Search for the cell housing the specified text and yield its (x, y) center coordinate. 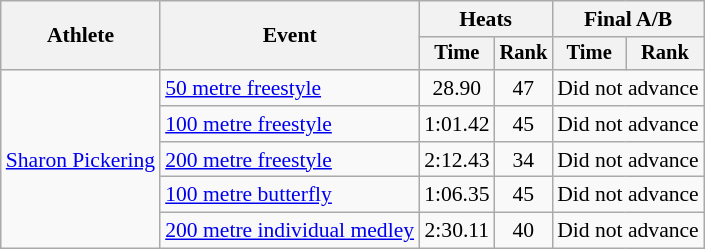
34 (524, 160)
50 metre freestyle (290, 88)
2:30.11 (456, 231)
200 metre individual medley (290, 231)
Final A/B (628, 19)
40 (524, 231)
200 metre freestyle (290, 160)
Heats (486, 19)
100 metre butterfly (290, 195)
28.90 (456, 88)
2:12.43 (456, 160)
Sharon Pickering (80, 159)
Event (290, 36)
Athlete (80, 36)
1:01.42 (456, 124)
100 metre freestyle (290, 124)
1:06.35 (456, 195)
47 (524, 88)
